Locate the cell with the specified text and output its [X, Y] center coordinate. 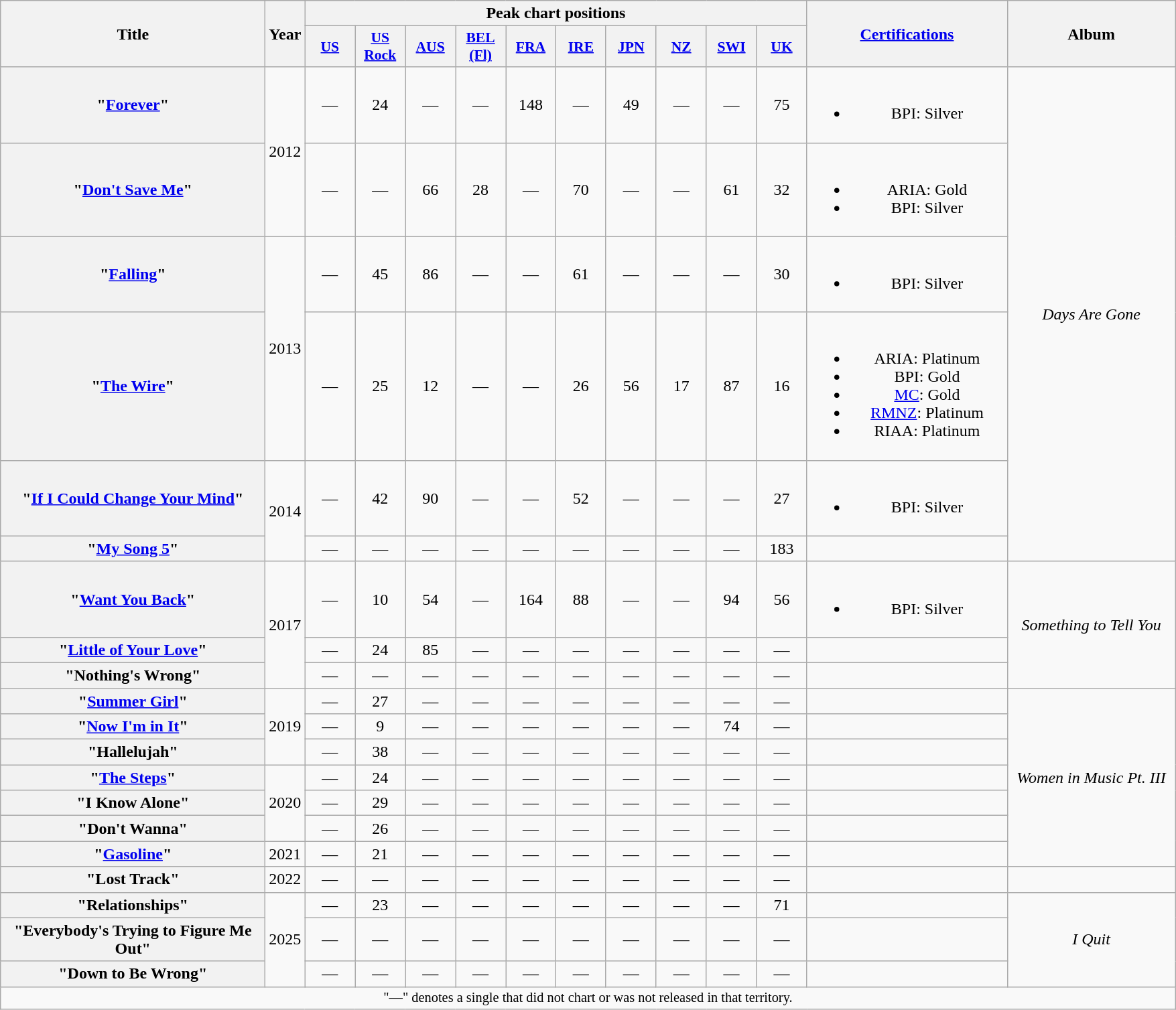
"Falling" [133, 275]
29 [381, 803]
23 [381, 905]
Album [1091, 33]
BEL(Fl) [481, 47]
75 [781, 104]
Women in Music Pt. III [1091, 778]
30 [781, 275]
90 [430, 498]
74 [732, 727]
"Lost Track" [133, 879]
2014 [285, 510]
"If I Could Change Your Mind" [133, 498]
"Gasoline" [133, 854]
38 [381, 752]
"Hallelujah" [133, 752]
"The Steps" [133, 778]
9 [381, 727]
"The Wire" [133, 386]
Year [285, 33]
148 [531, 104]
2012 [285, 151]
71 [781, 905]
ARIA: PlatinumBPI: GoldMC: GoldRMNZ: PlatinumRIAA: Platinum [907, 386]
32 [781, 190]
US [330, 47]
"Nothing's Wrong" [133, 675]
Title [133, 33]
"Summer Girl" [133, 701]
"Don't Save Me" [133, 190]
52 [580, 498]
AUS [430, 47]
45 [381, 275]
42 [381, 498]
Certifications [907, 33]
"Relationships" [133, 905]
49 [631, 104]
JPN [631, 47]
"Down to Be Wrong" [133, 974]
"Don't Wanna" [133, 828]
I Quit [1091, 939]
85 [430, 650]
2021 [285, 854]
ARIA: GoldBPI: Silver [907, 190]
87 [732, 386]
183 [781, 549]
12 [430, 386]
"Little of Your Love" [133, 650]
28 [481, 190]
54 [430, 599]
"Everybody's Trying to Figure Me Out" [133, 939]
SWI [732, 47]
25 [381, 386]
"—" denotes a single that did not chart or was not released in that territory. [588, 998]
"Forever" [133, 104]
164 [531, 599]
2019 [285, 727]
21 [381, 854]
2025 [285, 939]
88 [580, 599]
2013 [285, 348]
70 [580, 190]
NZ [681, 47]
FRA [531, 47]
66 [430, 190]
94 [732, 599]
"My Song 5" [133, 549]
Peak chart positions [556, 13]
Days Are Gone [1091, 314]
IRE [580, 47]
10 [381, 599]
2022 [285, 879]
17 [681, 386]
Something to Tell You [1091, 624]
2020 [285, 803]
2017 [285, 624]
USRock [381, 47]
UK [781, 47]
"Want You Back" [133, 599]
86 [430, 275]
16 [781, 386]
"I Know Alone" [133, 803]
"Now I'm in It" [133, 727]
